Capture the cell that displays the provided text and extract its [x, y] central coordinate. 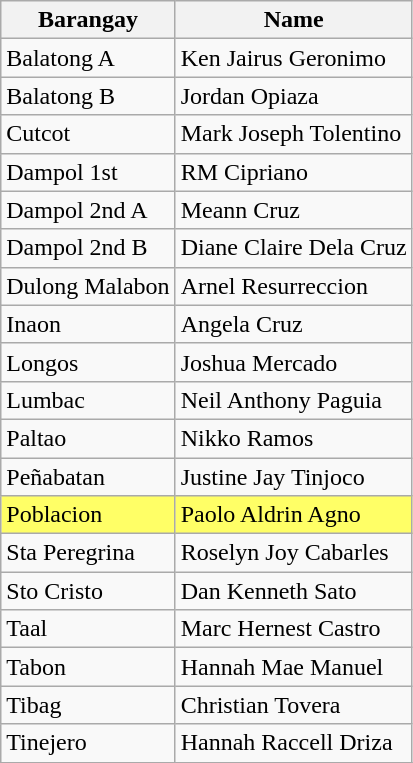
Arnel Resurreccion [294, 286]
Barangay [88, 20]
Nikko Ramos [294, 438]
Longos [88, 362]
Tibag [88, 705]
Paolo Aldrin Agno [294, 515]
Cutcot [88, 134]
Dampol 2nd B [88, 248]
Hannah Mae Manuel [294, 667]
Balatong B [88, 96]
Ken Jairus Geronimo [294, 58]
Taal [88, 629]
Neil Anthony Paguia [294, 400]
Dampol 2nd A [88, 210]
Sto Cristo [88, 591]
Sta Peregrina [88, 553]
Mark Joseph Tolentino [294, 134]
Christian Tovera [294, 705]
Roselyn Joy Cabarles [294, 553]
Name [294, 20]
Dan Kenneth Sato [294, 591]
Joshua Mercado [294, 362]
Marc Hernest Castro [294, 629]
Tinejero [88, 743]
Diane Claire Dela Cruz [294, 248]
Poblacion [88, 515]
Justine Jay Tinjoco [294, 477]
Inaon [88, 324]
Hannah Raccell Driza [294, 743]
Dulong Malabon [88, 286]
Angela Cruz [294, 324]
Meann Cruz [294, 210]
Tabon [88, 667]
Lumbac [88, 400]
RM Cipriano [294, 172]
Jordan Opiaza [294, 96]
Paltao [88, 438]
Balatong A [88, 58]
Dampol 1st [88, 172]
Peñabatan [88, 477]
